From the cell containing the given text, extract its center point as (x, y) coordinate. 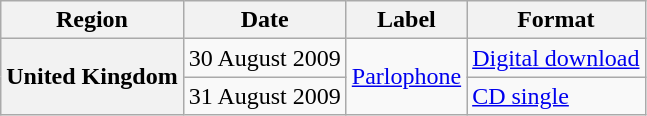
Parlophone (406, 77)
Format (556, 20)
Label (406, 20)
31 August 2009 (264, 96)
Date (264, 20)
CD single (556, 96)
United Kingdom (92, 77)
30 August 2009 (264, 58)
Digital download (556, 58)
Region (92, 20)
